Scan for the cell matching the given text and deliver its [X, Y] coordinate at center. 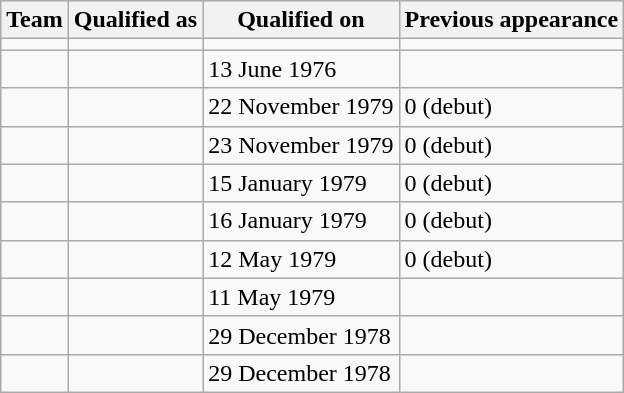
12 May 1979 [301, 259]
15 January 1979 [301, 183]
16 January 1979 [301, 221]
Qualified as [135, 20]
Previous appearance [512, 20]
11 May 1979 [301, 297]
23 November 1979 [301, 145]
Qualified on [301, 20]
22 November 1979 [301, 107]
13 June 1976 [301, 69]
Team [35, 20]
